Locate the cell with the specified text and output its [x, y] center coordinate. 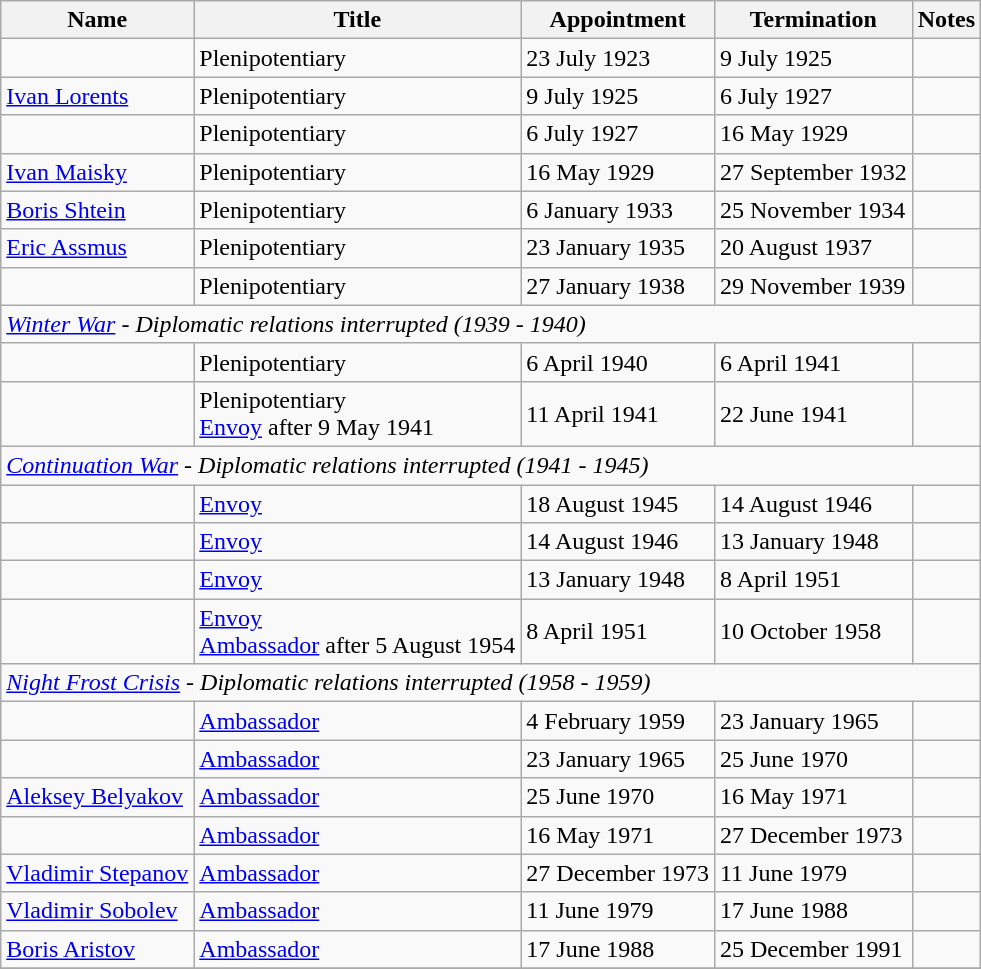
11 April 1941 [618, 414]
Continuation War - Diplomatic relations interrupted (1941 - 1945) [491, 465]
27 September 1932 [813, 172]
Winter War - Diplomatic relations interrupted (1939 - 1940) [491, 324]
Vladimir Stepanov [98, 873]
6 April 1941 [813, 362]
20 August 1937 [813, 248]
6 January 1933 [618, 210]
Termination [813, 20]
Title [358, 20]
Boris Aristov [98, 949]
22 June 1941 [813, 414]
27 January 1938 [618, 286]
Name [98, 20]
PlenipotentiaryEnvoy after 9 May 1941 [358, 414]
Eric Assmus [98, 248]
10 October 1958 [813, 632]
Night Frost Crisis - Diplomatic relations interrupted (1958 - 1959) [491, 683]
18 August 1945 [618, 503]
Vladimir Sobolev [98, 911]
Ivan Lorents [98, 96]
4 February 1959 [618, 721]
29 November 1939 [813, 286]
25 November 1934 [813, 210]
Ivan Maisky [98, 172]
EnvoyAmbassador after 5 August 1954 [358, 632]
Appointment [618, 20]
6 April 1940 [618, 362]
Notes [946, 20]
23 January 1935 [618, 248]
Aleksey Belyakov [98, 797]
25 December 1991 [813, 949]
Boris Shtein [98, 210]
23 July 1923 [618, 58]
